Capture the cell that displays the provided text and extract its (x, y) central coordinate. 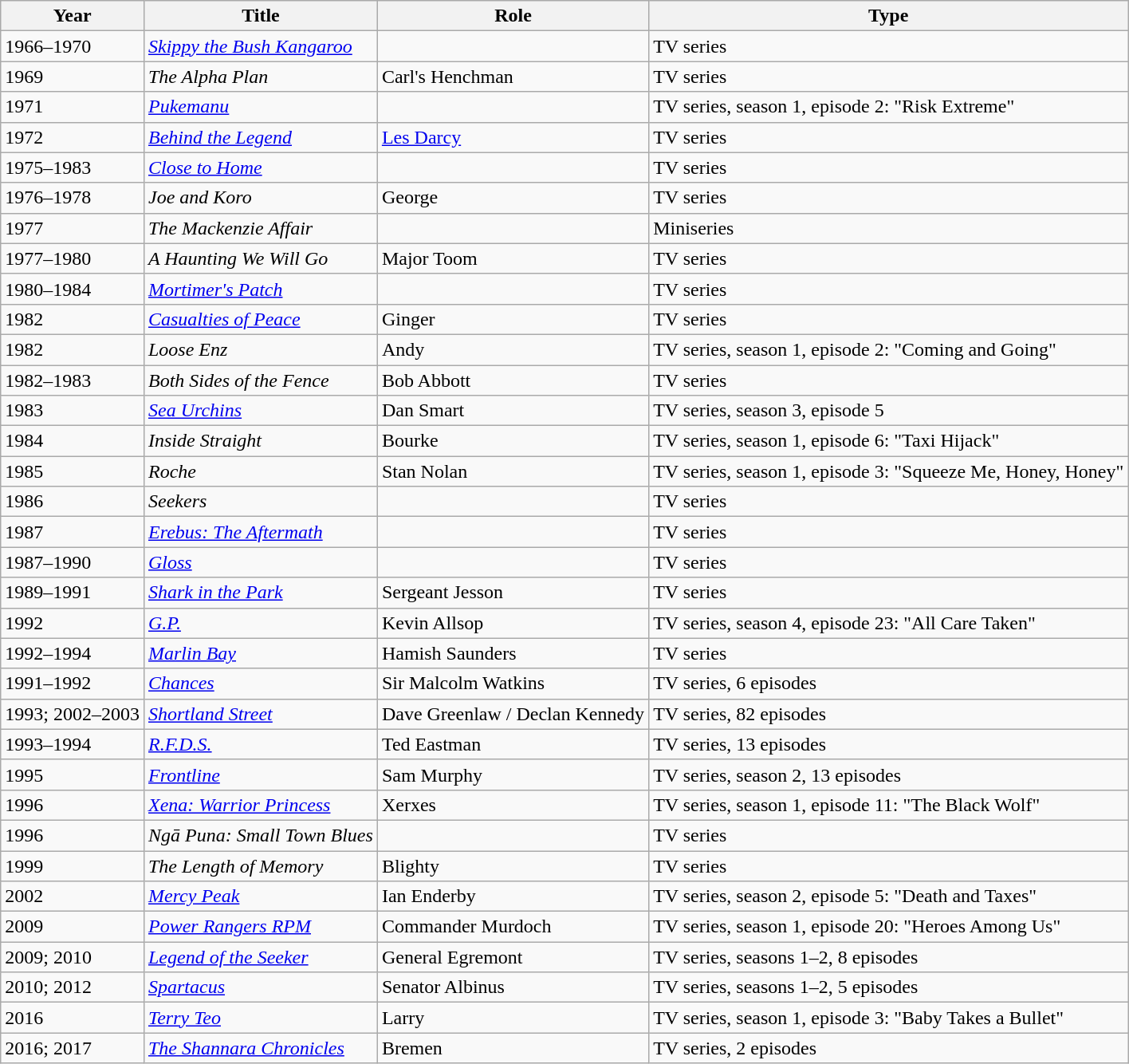
Bourke (513, 441)
2002 (73, 897)
Behind the Legend (260, 137)
Close to Home (260, 167)
Xerxes (513, 805)
Spartacus (260, 987)
1982–1983 (73, 380)
1993–1994 (73, 744)
Casualties of Peace (260, 319)
Les Darcy (513, 137)
Role (513, 16)
TV series, season 1, episode 3: "Baby Takes a Bullet" (888, 1018)
Stan Nolan (513, 471)
G.P. (260, 623)
2009; 2010 (73, 957)
George (513, 198)
Title (260, 16)
TV series, season 1, episode 20: "Heroes Among Us" (888, 927)
TV series, seasons 1–2, 8 episodes (888, 957)
Inside Straight (260, 441)
TV series, season 1, episode 3: "Squeeze Me, Honey, Honey" (888, 471)
Senator Albinus (513, 987)
1966–1970 (73, 46)
Xena: Warrior Princess (260, 805)
Pukemanu (260, 107)
Legend of the Seeker (260, 957)
The Shannara Chronicles (260, 1048)
Ian Enderby (513, 897)
Both Sides of the Fence (260, 380)
Sir Malcolm Watkins (513, 684)
1985 (73, 471)
Year (73, 16)
1976–1978 (73, 198)
Dave Greenlaw / Declan Kennedy (513, 714)
1992 (73, 623)
1977 (73, 228)
1991–1992 (73, 684)
Bremen (513, 1048)
The Mackenzie Affair (260, 228)
Erebus: The Aftermath (260, 532)
Blighty (513, 865)
Dan Smart (513, 411)
TV series, season 4, episode 23: "All Care Taken" (888, 623)
1993; 2002–2003 (73, 714)
Loose Enz (260, 349)
TV series, 13 episodes (888, 744)
Terry Teo (260, 1018)
Sam Murphy (513, 774)
1971 (73, 107)
Hamish Saunders (513, 653)
TV series, season 1, episode 11: "The Black Wolf" (888, 805)
Type (888, 16)
Marlin Bay (260, 653)
Skippy the Bush Kangaroo (260, 46)
2010; 2012 (73, 987)
Larry (513, 1018)
Joe and Koro (260, 198)
1992–1994 (73, 653)
Kevin Allsop (513, 623)
1999 (73, 865)
Major Toom (513, 258)
Miniseries (888, 228)
Power Rangers RPM (260, 927)
Mortimer's Patch (260, 289)
1989–1991 (73, 593)
1995 (73, 774)
The Alpha Plan (260, 77)
Seekers (260, 502)
2016 (73, 1018)
1972 (73, 137)
Gloss (260, 562)
TV series, 2 episodes (888, 1048)
Sea Urchins (260, 411)
Mercy Peak (260, 897)
1969 (73, 77)
Carl's Henchman (513, 77)
TV series, season 2, episode 5: "Death and Taxes" (888, 897)
1977–1980 (73, 258)
R.F.D.S. (260, 744)
1986 (73, 502)
Frontline (260, 774)
1987 (73, 532)
Roche (260, 471)
1987–1990 (73, 562)
1983 (73, 411)
TV series, season 3, episode 5 (888, 411)
TV series, season 2, 13 episodes (888, 774)
A Haunting We Will Go (260, 258)
TV series, 82 episodes (888, 714)
Andy (513, 349)
2016; 2017 (73, 1048)
Commander Murdoch (513, 927)
Shortland Street (260, 714)
Bob Abbott (513, 380)
Chances (260, 684)
Ngā Puna: Small Town Blues (260, 835)
The Length of Memory (260, 865)
1975–1983 (73, 167)
Shark in the Park (260, 593)
Sergeant Jesson (513, 593)
TV series, season 1, episode 6: "Taxi Hijack" (888, 441)
TV series, season 1, episode 2: "Coming and Going" (888, 349)
Ginger (513, 319)
TV series, 6 episodes (888, 684)
1980–1984 (73, 289)
General Egremont (513, 957)
2009 (73, 927)
TV series, season 1, episode 2: "Risk Extreme" (888, 107)
Ted Eastman (513, 744)
1984 (73, 441)
TV series, seasons 1–2, 5 episodes (888, 987)
